Find where the given text appears and provide that cell's center as (x, y) coordinate. 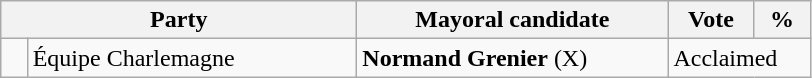
Vote (711, 20)
Équipe Charlemagne (192, 58)
Party (179, 20)
Mayoral candidate (512, 20)
Normand Grenier (X) (512, 58)
% (782, 20)
Acclaimed (739, 58)
